Return [X, Y] of the center of cell containing provided text 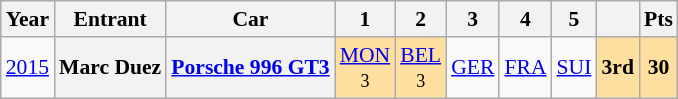
Marc Duez [110, 68]
FRA [525, 68]
Car [250, 19]
5 [574, 19]
4 [525, 19]
Year [28, 19]
3 [472, 19]
Porsche 996 GT3 [250, 68]
BEL3 [420, 68]
2 [420, 19]
3rd [618, 68]
Entrant [110, 19]
2015 [28, 68]
MON3 [366, 68]
SUI [574, 68]
Pts [658, 19]
GER [472, 68]
1 [366, 19]
30 [658, 68]
